Locate the cell with the specified text and output its [x, y] center coordinate. 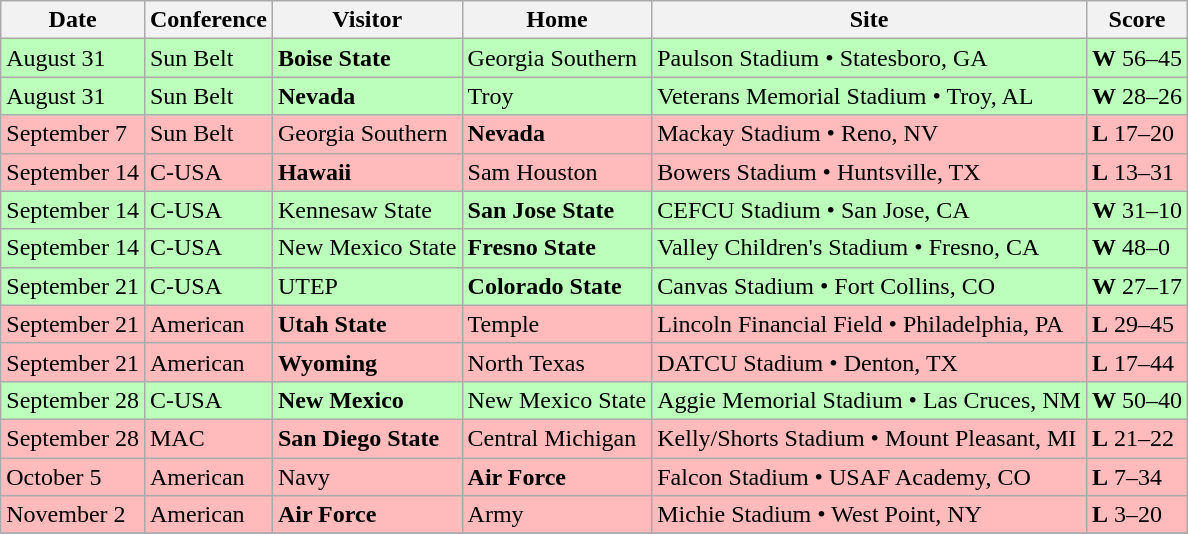
Valley Children's Stadium • Fresno, CA [870, 248]
Colorado State [557, 286]
L 21–22 [1136, 438]
L 17–20 [1136, 134]
DATCU Stadium • Denton, TX [870, 362]
Fresno State [557, 248]
Temple [557, 324]
San Jose State [557, 210]
L 17–44 [1136, 362]
November 2 [73, 515]
W 50–40 [1136, 400]
Kennesaw State [367, 210]
Hawaii [367, 172]
Boise State [367, 58]
Michie Stadium • West Point, NY [870, 515]
Date [73, 20]
W 56–45 [1136, 58]
San Diego State [367, 438]
Mackay Stadium • Reno, NV [870, 134]
L 7–34 [1136, 477]
Central Michigan [557, 438]
New Mexico [367, 400]
Sam Houston [557, 172]
W 27–17 [1136, 286]
October 5 [73, 477]
L 3–20 [1136, 515]
Army [557, 515]
CEFCU Stadium • San Jose, CA [870, 210]
Lincoln Financial Field • Philadelphia, PA [870, 324]
L 29–45 [1136, 324]
L 13–31 [1136, 172]
MAC [208, 438]
Wyoming [367, 362]
September 7 [73, 134]
Canvas Stadium • Fort Collins, CO [870, 286]
Veterans Memorial Stadium • Troy, AL [870, 96]
Bowers Stadium • Huntsville, TX [870, 172]
Conference [208, 20]
Troy [557, 96]
Visitor [367, 20]
Site [870, 20]
W 48–0 [1136, 248]
Paulson Stadium • Statesboro, GA [870, 58]
North Texas [557, 362]
Falcon Stadium • USAF Academy, CO [870, 477]
Aggie Memorial Stadium • Las Cruces, NM [870, 400]
Navy [367, 477]
W 28–26 [1136, 96]
Score [1136, 20]
Kelly/Shorts Stadium • Mount Pleasant, MI [870, 438]
W 31–10 [1136, 210]
UTEP [367, 286]
Utah State [367, 324]
Home [557, 20]
